Extract the [X, Y] coordinate from the center of the cell holding the provided text.  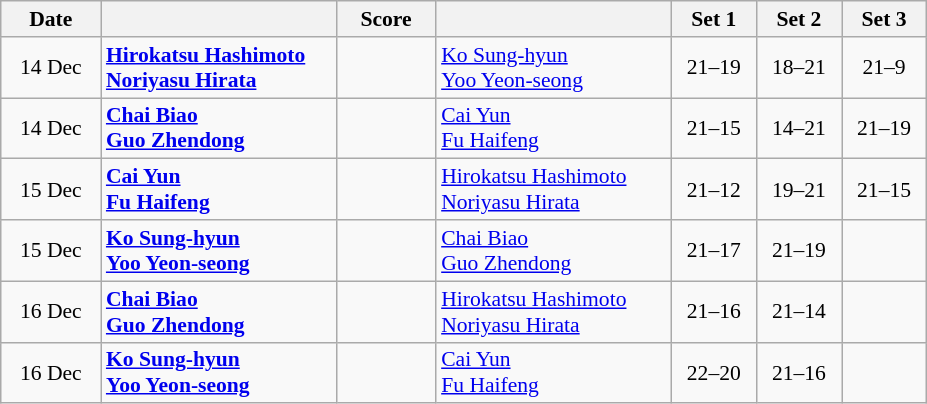
Set 2 [798, 19]
21–17 [714, 250]
Set 1 [714, 19]
22–20 [714, 372]
21–14 [798, 312]
19–21 [798, 190]
Date [51, 19]
21–9 [884, 68]
Set 3 [884, 19]
14–21 [798, 128]
Score [386, 19]
18–21 [798, 68]
21–12 [714, 190]
